Provide the (X, Y) coordinate of the cell's center where the given text is located.  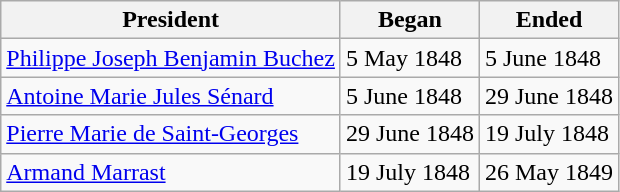
5 May 1848 (410, 58)
Pierre Marie de Saint-Georges (171, 134)
Antoine Marie Jules Sénard (171, 96)
Armand Marrast (171, 172)
Began (410, 20)
Ended (548, 20)
President (171, 20)
26 May 1849 (548, 172)
Philippe Joseph Benjamin Buchez (171, 58)
